Identify which cell holds the provided text, then report its (X, Y) central coordinate. 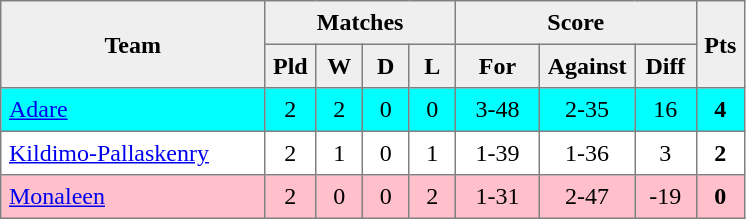
1-39 (497, 153)
Matches (360, 23)
Monaleen (133, 197)
Kildimo-Pallaskenry (133, 153)
3-48 (497, 110)
Diff (666, 66)
2-47 (586, 197)
16 (666, 110)
Score (576, 23)
For (497, 66)
Against (586, 66)
2-35 (586, 110)
Team (133, 44)
Adare (133, 110)
3 (666, 153)
L (432, 66)
4 (720, 110)
W (339, 66)
-19 (666, 197)
1-31 (497, 197)
Pld (290, 66)
D (385, 66)
Pts (720, 44)
1-36 (586, 153)
